Output the [x, y] coordinate of the center of the cell containing the given text.  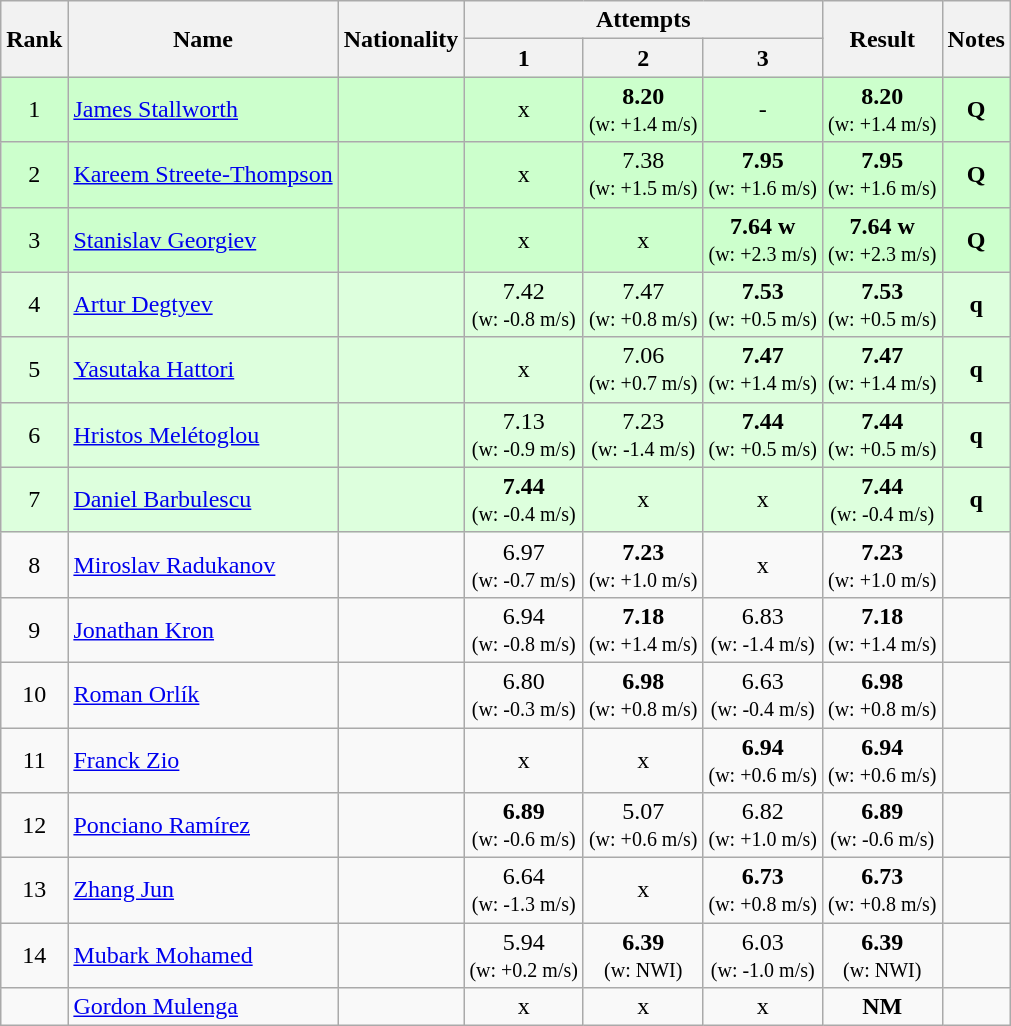
7 [34, 500]
7.44(w: +0.5 m/s) [763, 434]
6.39 (w: NWI) [882, 956]
Result [882, 39]
5.94(w: +0.2 m/s) [524, 956]
4 [34, 304]
Attempts [644, 20]
6.63(w: -0.4 m/s) [763, 694]
Zhang Jun [203, 890]
7.47(w: +0.8 m/s) [643, 304]
6.83(w: -1.4 m/s) [763, 630]
6 [34, 434]
12 [34, 826]
7.18(w: +1.4 m/s) [643, 630]
5 [34, 370]
7.95 (w: +1.6 m/s) [882, 174]
6.89(w: -0.6 m/s) [524, 826]
7.38(w: +1.5 m/s) [643, 174]
6.82(w: +1.0 m/s) [763, 826]
6.94(w: -0.8 m/s) [524, 630]
NM [882, 1007]
6.94 (w: +0.6 m/s) [882, 760]
Roman Orlík [203, 694]
Hristos Melétoglou [203, 434]
5.07(w: +0.6 m/s) [643, 826]
6.98(w: +0.8 m/s) [643, 694]
Jonathan Kron [203, 630]
Miroslav Radukanov [203, 564]
7.47(w: +1.4 m/s) [763, 370]
Daniel Barbulescu [203, 500]
11 [34, 760]
6.39(w: NWI) [643, 956]
Artur Degtyev [203, 304]
Ponciano Ramírez [203, 826]
8 [34, 564]
Mubark Mohamed [203, 956]
6.94(w: +0.6 m/s) [763, 760]
7.47 (w: +1.4 m/s) [882, 370]
7.13(w: -0.9 m/s) [524, 434]
7.53 (w: +0.5 m/s) [882, 304]
14 [34, 956]
6.98 (w: +0.8 m/s) [882, 694]
7.44(w: -0.4 m/s) [524, 500]
6.80(w: -0.3 m/s) [524, 694]
7.23(w: -1.4 m/s) [643, 434]
8.20(w: +1.4 m/s) [643, 110]
Yasutaka Hattori [203, 370]
James Stallworth [203, 110]
6.03(w: -1.0 m/s) [763, 956]
Rank [34, 39]
Name [203, 39]
7.44 (w: +0.5 m/s) [882, 434]
13 [34, 890]
- [763, 110]
6.73 (w: +0.8 m/s) [882, 890]
6.97(w: -0.7 m/s) [524, 564]
Stanislav Georgiev [203, 240]
7.06(w: +0.7 m/s) [643, 370]
9 [34, 630]
Franck Zio [203, 760]
7.95(w: +1.6 m/s) [763, 174]
7.53(w: +0.5 m/s) [763, 304]
6.64(w: -1.3 m/s) [524, 890]
7.18 (w: +1.4 m/s) [882, 630]
7.44 (w: -0.4 m/s) [882, 500]
7.23 (w: +1.0 m/s) [882, 564]
Gordon Mulenga [203, 1007]
6.89 (w: -0.6 m/s) [882, 826]
Notes [976, 39]
7.42(w: -0.8 m/s) [524, 304]
6.73(w: +0.8 m/s) [763, 890]
Kareem Streete-Thompson [203, 174]
7.23(w: +1.0 m/s) [643, 564]
10 [34, 694]
Nationality [401, 39]
8.20 (w: +1.4 m/s) [882, 110]
